Capture the cell that displays the provided text and extract its [x, y] central coordinate. 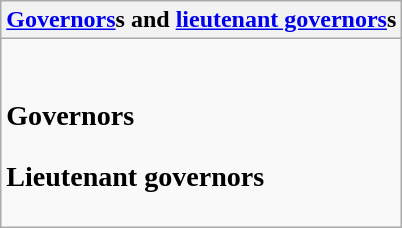
Governorss and lieutenant governorss [202, 20]
GovernorsLieutenant governors [202, 133]
